Search for the cell housing the specified text and yield its [x, y] center coordinate. 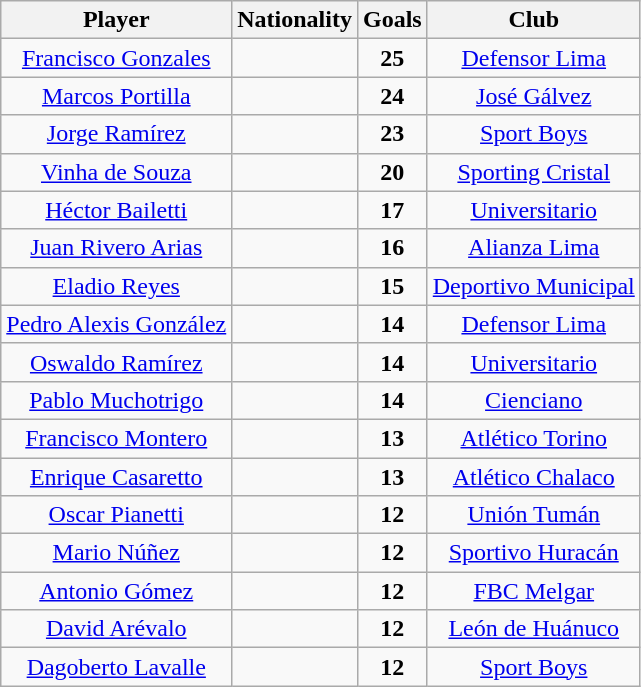
David Arévalo [116, 629]
Club [534, 20]
Marcos Portilla [116, 96]
Deportivo Municipal [534, 286]
Nationality [295, 20]
Cienciano [534, 400]
Francisco Montero [116, 438]
Juan Rivero Arias [116, 248]
Pablo Muchotrigo [116, 400]
Francisco Gonzales [116, 58]
24 [392, 96]
Pedro Alexis González [116, 324]
20 [392, 172]
16 [392, 248]
Antonio Gómez [116, 591]
Jorge Ramírez [116, 134]
15 [392, 286]
León de Huánuco [534, 629]
17 [392, 210]
Player [116, 20]
Sporting Cristal [534, 172]
Oscar Pianetti [116, 515]
Dagoberto Lavalle [116, 667]
Héctor Bailetti [116, 210]
Eladio Reyes [116, 286]
25 [392, 58]
Oswaldo Ramírez [116, 362]
Goals [392, 20]
Mario Núñez [116, 553]
Atlético Torino [534, 438]
José Gálvez [534, 96]
FBC Melgar [534, 591]
Atlético Chalaco [534, 477]
Unión Tumán [534, 515]
Enrique Casaretto [116, 477]
Vinha de Souza [116, 172]
Alianza Lima [534, 248]
23 [392, 134]
Sportivo Huracán [534, 553]
